Provide the (x, y) coordinate of the cell's center where the given text is located.  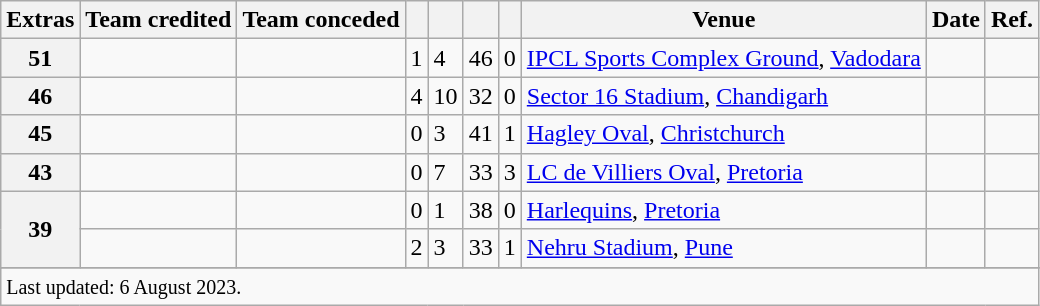
10 (446, 96)
Team conceded (321, 20)
Extras (40, 20)
2 (416, 248)
Harlequins, Pretoria (724, 210)
7 (446, 172)
Hagley Oval, Christchurch (724, 134)
39 (40, 229)
Ref. (1012, 20)
51 (40, 58)
IPCL Sports Complex Ground, Vadodara (724, 58)
Venue (724, 20)
45 (40, 134)
Team credited (158, 20)
Nehru Stadium, Pune (724, 248)
LC de Villiers Oval, Pretoria (724, 172)
38 (480, 210)
43 (40, 172)
41 (480, 134)
32 (480, 96)
Date (956, 20)
Last updated: 6 August 2023. (520, 286)
Sector 16 Stadium, Chandigarh (724, 96)
